Locate the cell with the specified text and output its (X, Y) center coordinate. 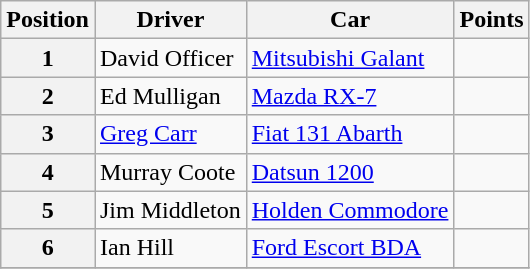
Fiat 131 Abarth (350, 134)
2 (48, 96)
Datsun 1200 (350, 172)
Mitsubishi Galant (350, 58)
Ford Escort BDA (350, 248)
5 (48, 210)
Greg Carr (170, 134)
Murray Coote (170, 172)
Ian Hill (170, 248)
David Officer (170, 58)
Driver (170, 20)
Points (492, 20)
1 (48, 58)
Car (350, 20)
6 (48, 248)
4 (48, 172)
Jim Middleton (170, 210)
Position (48, 20)
Holden Commodore (350, 210)
Ed Mulligan (170, 96)
Mazda RX-7 (350, 96)
3 (48, 134)
